Provide the [X, Y] coordinate of the cell's center where the given text is located.  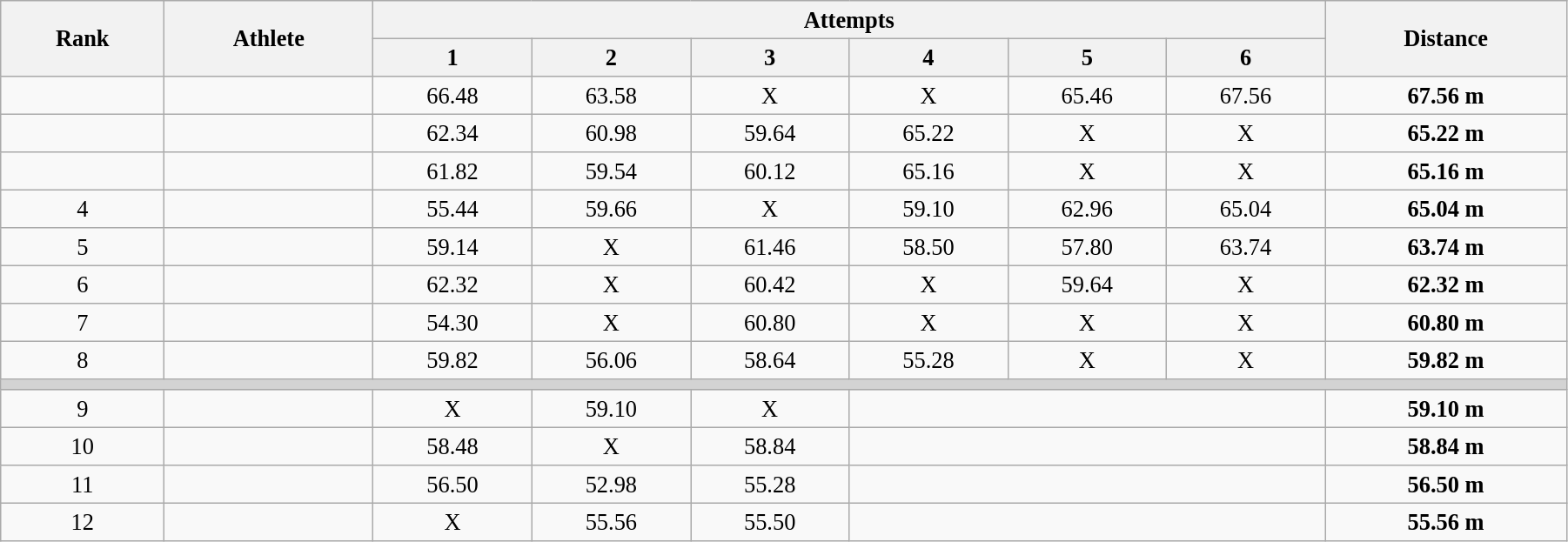
63.74 m [1446, 247]
3 [770, 57]
63.58 [611, 95]
60.12 [770, 171]
54.30 [452, 323]
58.50 [928, 247]
55.56 m [1446, 522]
62.32 [452, 284]
59.66 [611, 209]
Athlete [269, 38]
58.84 m [1446, 446]
60.80 m [1446, 323]
2 [611, 57]
60.42 [770, 284]
65.22 [928, 133]
59.82 m [1446, 360]
67.56 m [1446, 95]
65.16 [928, 171]
62.32 m [1446, 284]
58.64 [770, 360]
61.46 [770, 247]
8 [83, 360]
12 [83, 522]
58.84 [770, 446]
63.74 [1245, 247]
55.56 [611, 522]
11 [83, 485]
Distance [1446, 38]
62.96 [1087, 209]
56.50 [452, 485]
59.82 [452, 360]
55.50 [770, 522]
59.14 [452, 247]
65.04 m [1446, 209]
65.22 m [1446, 133]
56.06 [611, 360]
1 [452, 57]
55.44 [452, 209]
10 [83, 446]
9 [83, 409]
60.80 [770, 323]
7 [83, 323]
61.82 [452, 171]
59.10 m [1446, 409]
65.16 m [1446, 171]
67.56 [1245, 95]
59.54 [611, 171]
66.48 [452, 95]
52.98 [611, 485]
Attempts [849, 19]
57.80 [1087, 247]
65.46 [1087, 95]
56.50 m [1446, 485]
62.34 [452, 133]
65.04 [1245, 209]
Rank [83, 38]
58.48 [452, 446]
60.98 [611, 133]
